Determine the [X, Y] coordinate at the center of the cell enclosing the given text.  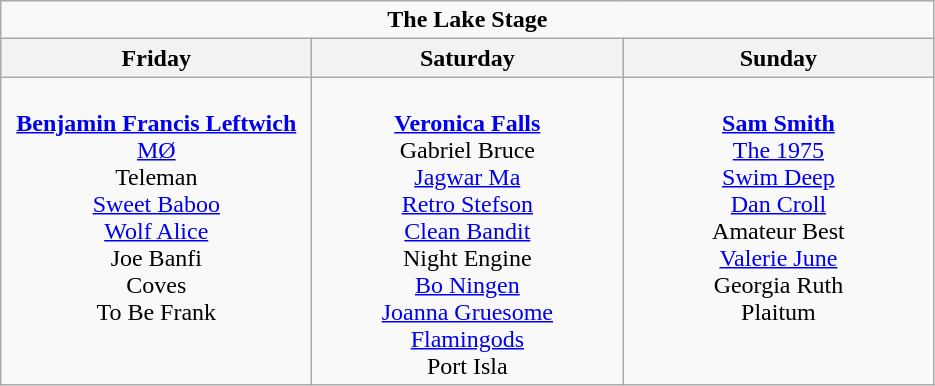
Friday [156, 58]
Saturday [468, 58]
Veronica Falls Gabriel Bruce Jagwar Ma Retro Stefson Clean Bandit Night Engine Bo Ningen Joanna Gruesome Flamingods Port Isla [468, 231]
The Lake Stage [468, 20]
Sunday [778, 58]
Sam Smith The 1975 Swim Deep Dan Croll Amateur Best Valerie June Georgia Ruth Plaitum [778, 231]
Benjamin Francis Leftwich MØ Teleman Sweet Baboo Wolf Alice Joe Banfi Coves To Be Frank [156, 231]
